Provide the (x, y) coordinate of the cell's center where the given text is located.  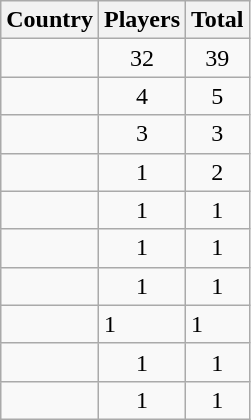
39 (218, 58)
5 (218, 96)
4 (142, 96)
2 (218, 172)
Total (218, 20)
Players (142, 20)
32 (142, 58)
Country (50, 20)
